Provide the [x, y] coordinate of the cell's center where the given text is located.  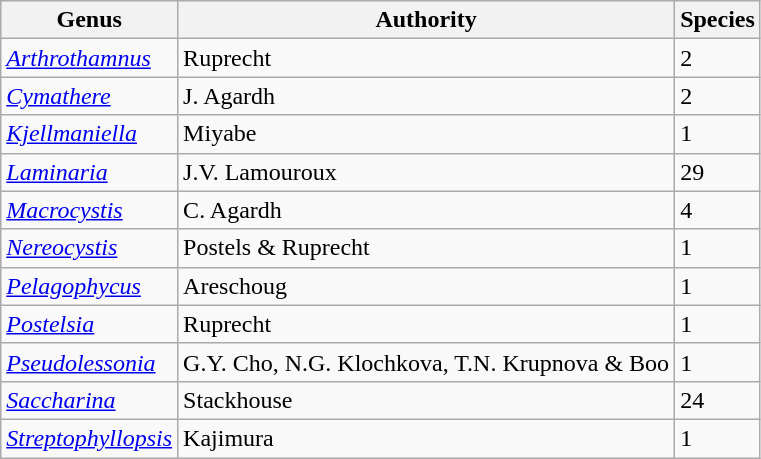
24 [718, 400]
Arthrothamnus [90, 58]
Postelsia [90, 324]
Saccharina [90, 400]
Areschoug [426, 286]
Pseudolessonia [90, 362]
29 [718, 172]
Postels & Ruprecht [426, 248]
J. Agardh [426, 96]
Species [718, 20]
Miyabe [426, 134]
Cymathere [90, 96]
Streptophyllopsis [90, 438]
C. Agardh [426, 210]
Nereocystis [90, 248]
4 [718, 210]
Laminaria [90, 172]
J.V. Lamouroux [426, 172]
Authority [426, 20]
Kajimura [426, 438]
Macrocystis [90, 210]
Pelagophycus [90, 286]
Genus [90, 20]
Stackhouse [426, 400]
Kjellmaniella [90, 134]
G.Y. Cho, N.G. Klochkova, T.N. Krupnova & Boo [426, 362]
